Return (X, Y) of the center of cell containing provided text 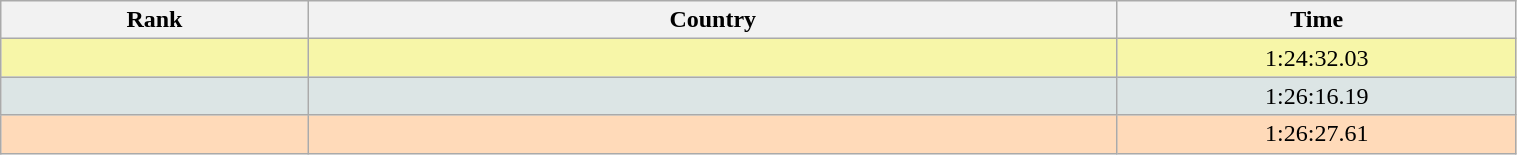
Rank (154, 20)
Country (712, 20)
1:26:16.19 (1316, 96)
1:24:32.03 (1316, 58)
1:26:27.61 (1316, 134)
Time (1316, 20)
